Capture the cell that displays the provided text and extract its (x, y) central coordinate. 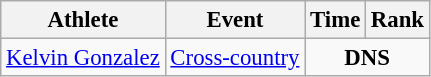
Rank (398, 20)
Event (235, 20)
Athlete (83, 20)
Cross-country (235, 58)
DNS (368, 58)
Kelvin Gonzalez (83, 58)
Time (336, 20)
